Extract the [x, y] coordinate from the center of the cell holding the provided text.  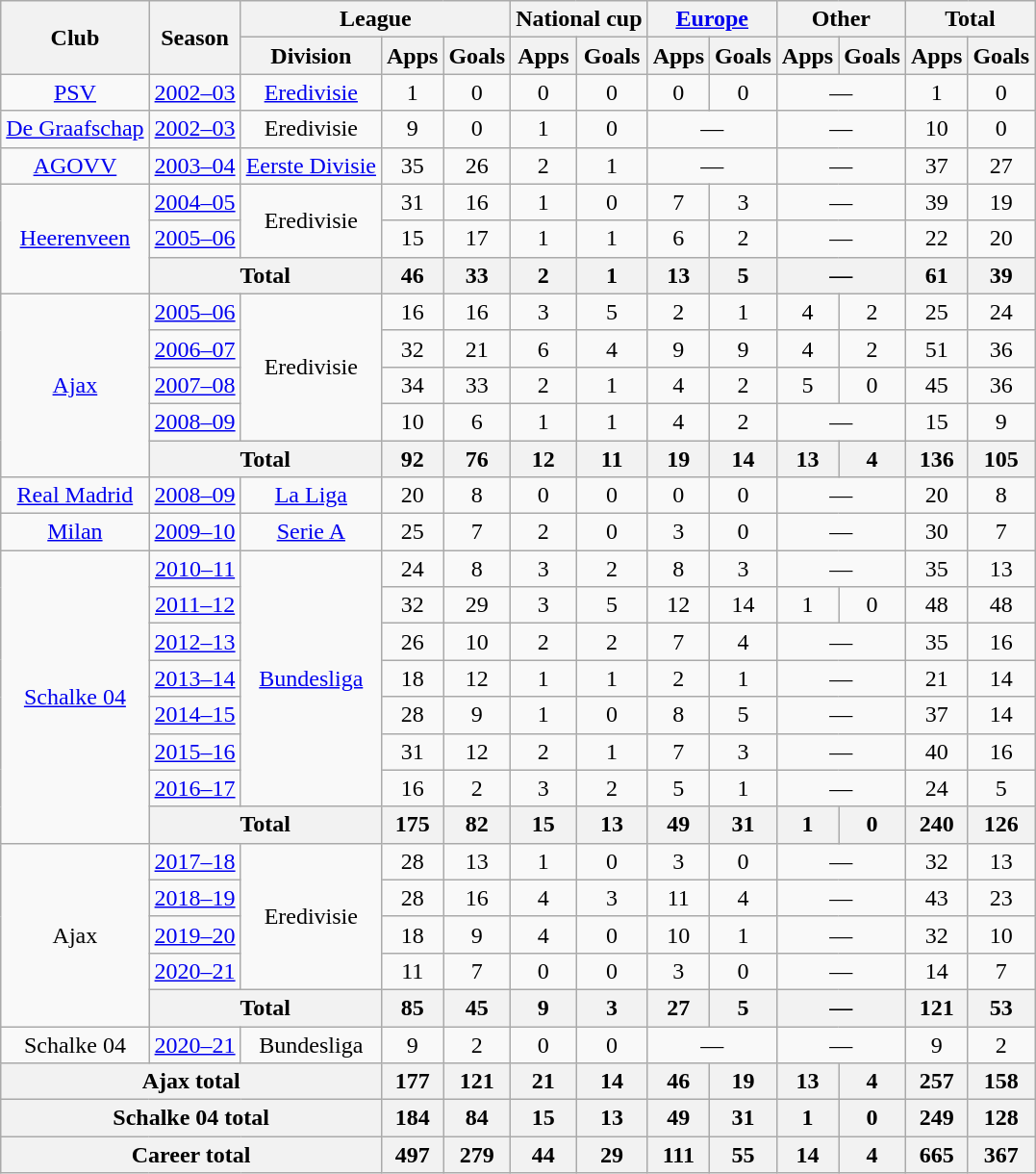
497 [412, 1155]
30 [936, 532]
17 [477, 239]
44 [543, 1155]
126 [1001, 825]
Season [194, 38]
Serie A [311, 532]
League [375, 19]
2016–17 [194, 788]
76 [477, 459]
2017–18 [194, 861]
2012–13 [194, 642]
2004–05 [194, 202]
23 [1001, 898]
National cup [579, 19]
2015–16 [194, 752]
55 [744, 1155]
Other [841, 19]
La Liga [311, 496]
85 [412, 1008]
43 [936, 898]
82 [477, 825]
249 [936, 1118]
84 [477, 1118]
158 [1001, 1082]
2007–08 [194, 385]
PSV [75, 92]
367 [1001, 1155]
Milan [75, 532]
240 [936, 825]
2014–15 [194, 715]
61 [936, 275]
Eerste Divisie [311, 166]
128 [1001, 1118]
Ajax total [191, 1082]
177 [412, 1082]
257 [936, 1082]
2019–20 [194, 934]
2010–11 [194, 569]
Club [75, 38]
2006–07 [194, 348]
184 [412, 1118]
111 [678, 1155]
2011–12 [194, 605]
Heerenveen [75, 239]
Europe [712, 19]
AGOVV [75, 166]
2009–10 [194, 532]
2018–19 [194, 898]
34 [412, 385]
22 [936, 239]
51 [936, 348]
40 [936, 752]
665 [936, 1155]
53 [1001, 1008]
175 [412, 825]
2003–04 [194, 166]
Division [311, 56]
136 [936, 459]
279 [477, 1155]
Real Madrid [75, 496]
Schalke 04 total [191, 1118]
92 [412, 459]
2013–14 [194, 678]
Career total [191, 1155]
De Graafschap [75, 129]
105 [1001, 459]
